Extract the (X, Y) coordinate from the center of the cell holding the provided text.  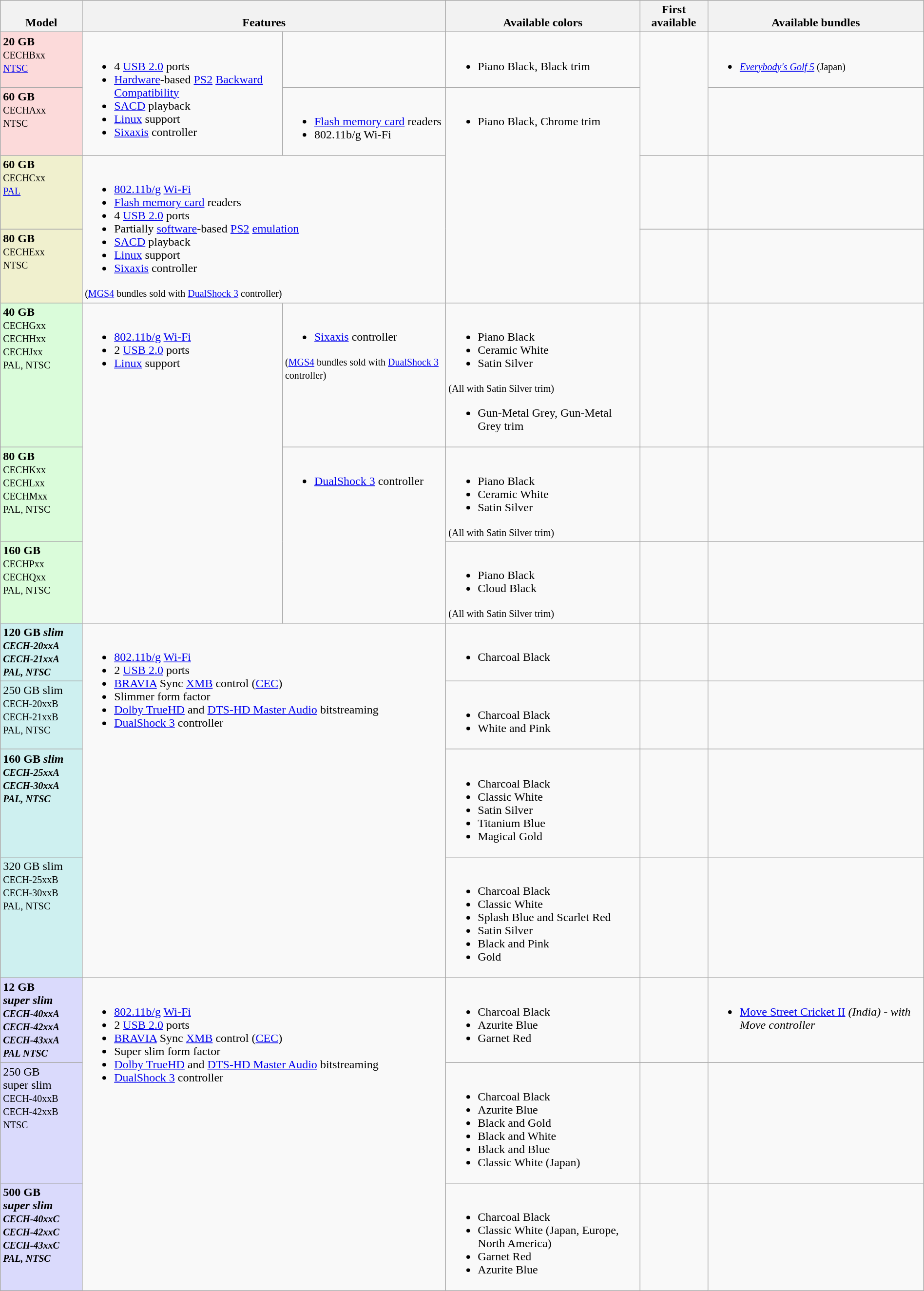
Charcoal BlackWhite and Pink (543, 715)
60 GBCECHCxxPAL (41, 192)
Piano BlackCloud Black(All with Satin Silver trim) (543, 582)
250 GB slim CECH-20xxBCECH-21xxBPAL, NTSC (41, 715)
Charcoal BlackClassic WhiteSplash Blue and Scarlet RedSatin SilverBlack and PinkGold (543, 917)
40 GBCECHGxx CECHHxx CECHJxx PAL, NTSC (41, 375)
Available colors (543, 17)
160 GB slimCECH-25xxACECH-30xxAPAL, NTSC (41, 803)
160 GBCECHPxx CECHQxxPAL, NTSC (41, 582)
802.11b/g Wi-Fi2 USB 2.0 portsLinux support (182, 463)
Charcoal BlackClassic WhiteSatin SilverTitanium BlueMagical Gold (543, 803)
320 GB slimCECH-25xxBCECH-30xxBPAL, NTSC (41, 917)
12 GB super slimCECH-40xxACECH-42xxACECH-43xxAPAL NTSC (41, 1020)
Model (41, 17)
Everybody's Golf 5 (Japan) (816, 59)
80 GBCECHKxx CECHLxx CECHMxxPAL, NTSC (41, 494)
4 USB 2.0 portsHardware-based PS2 Backward CompatibilitySACD playbackLinux supportSixaxis controller (182, 94)
Piano Black, Black trim (543, 59)
Sixaxis controller(MGS4 bundles sold with DualShock 3 controller) (364, 375)
First available (674, 17)
Charcoal Black (543, 652)
Move Street Cricket II (India) - with Move controller (816, 1020)
250 GB super slimCECH-40xxBCECH-42xxBNTSC (41, 1123)
500 GB super slimCECH-40xxCCECH-42xxCCECH-43xxCPAL, NTSC (41, 1237)
Available bundles (816, 17)
Charcoal BlackAzurite Blue Black and Gold Black and White Black and Blue Classic White (Japan) (543, 1123)
802.11b/g Wi-Fi2 USB 2.0 portsBRAVIA Sync XMB control (CEC)Slimmer form factorDolby TrueHD and DTS-HD Master Audio bitstreamingDualShock 3 controller (264, 800)
Flash memory card readers802.11b/g Wi-Fi (364, 121)
120 GB slim CECH-20xxA CECH-21xxA PAL, NTSC (41, 652)
80 GBCECHExxNTSC (41, 266)
Piano Black, Chrome trim (543, 195)
DualShock 3 controller (364, 535)
60 GBCECHAxxNTSC (41, 121)
Charcoal BlackClassic White (Japan, Europe, North America)Garnet RedAzurite Blue (543, 1237)
Piano Black Ceramic White Satin Silver (All with Satin Silver trim) (543, 494)
Features (264, 17)
20 GBCECHBxxNTSC (41, 59)
Charcoal BlackAzurite Blue Garnet Red (543, 1020)
Piano BlackCeramic WhiteSatin Silver(All with Satin Silver trim)Gun-Metal Grey, Gun-Metal Grey trim (543, 375)
